Pinpoint the cell where the given text exists, returning its [X, Y] midpoint coordinate. 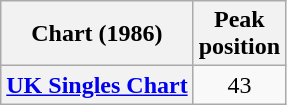
Chart (1986) [97, 34]
43 [239, 85]
UK Singles Chart [97, 85]
Peakposition [239, 34]
